For the text-containing cell, return its midpoint in (X, Y) coordinate format. 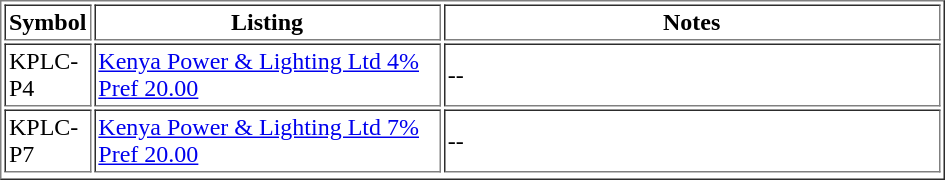
Symbol (47, 22)
KPLC-P7 (47, 142)
KPLC-P4 (47, 76)
Notes (691, 22)
Listing (267, 22)
Kenya Power & Lighting Ltd 7% Pref 20.00 (267, 142)
Kenya Power & Lighting Ltd 4% Pref 20.00 (267, 76)
